Extract the [X, Y] coordinate from the center of the cell holding the provided text.  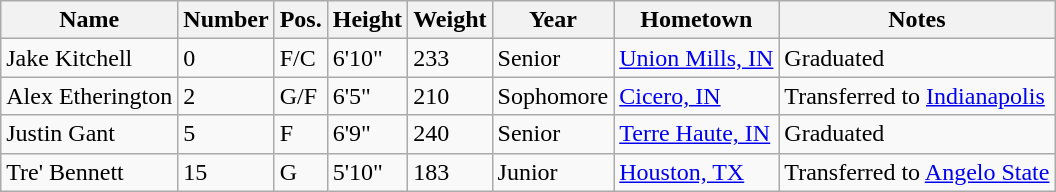
Transferred to Indianapolis [917, 96]
0 [226, 58]
Transferred to Angelo State [917, 172]
6'10" [367, 58]
2 [226, 96]
Alex Etherington [90, 96]
183 [450, 172]
233 [450, 58]
Justin Gant [90, 134]
6'5" [367, 96]
Height [367, 20]
Name [90, 20]
210 [450, 96]
F/C [300, 58]
Junior [553, 172]
Tre' Bennett [90, 172]
Number [226, 20]
Union Mills, IN [696, 58]
Notes [917, 20]
Pos. [300, 20]
G/F [300, 96]
Houston, TX [696, 172]
Jake Kitchell [90, 58]
Year [553, 20]
Weight [450, 20]
15 [226, 172]
5'10" [367, 172]
Terre Haute, IN [696, 134]
F [300, 134]
6'9" [367, 134]
G [300, 172]
Sophomore [553, 96]
5 [226, 134]
Hometown [696, 20]
240 [450, 134]
Cicero, IN [696, 96]
